Output the (X, Y) coordinate of the center of the cell containing the given text.  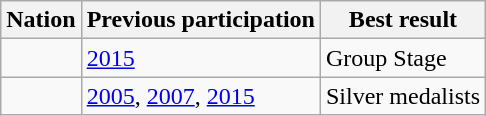
Best result (402, 20)
Silver medalists (402, 96)
Group Stage (402, 58)
Nation (41, 20)
2005, 2007, 2015 (200, 96)
Previous participation (200, 20)
2015 (200, 58)
